Identify which cell holds the provided text, then report its [x, y] central coordinate. 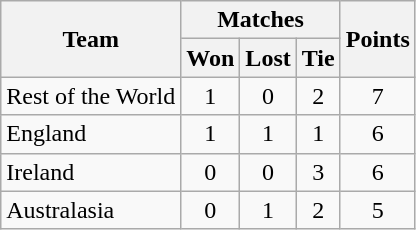
Australasia [91, 210]
Won [210, 58]
Ireland [91, 172]
5 [378, 210]
England [91, 134]
Rest of the World [91, 96]
Team [91, 39]
Matches [260, 20]
7 [378, 96]
Tie [318, 58]
Points [378, 39]
Lost [268, 58]
3 [318, 172]
